Identify which cell holds the provided text, then report its (X, Y) central coordinate. 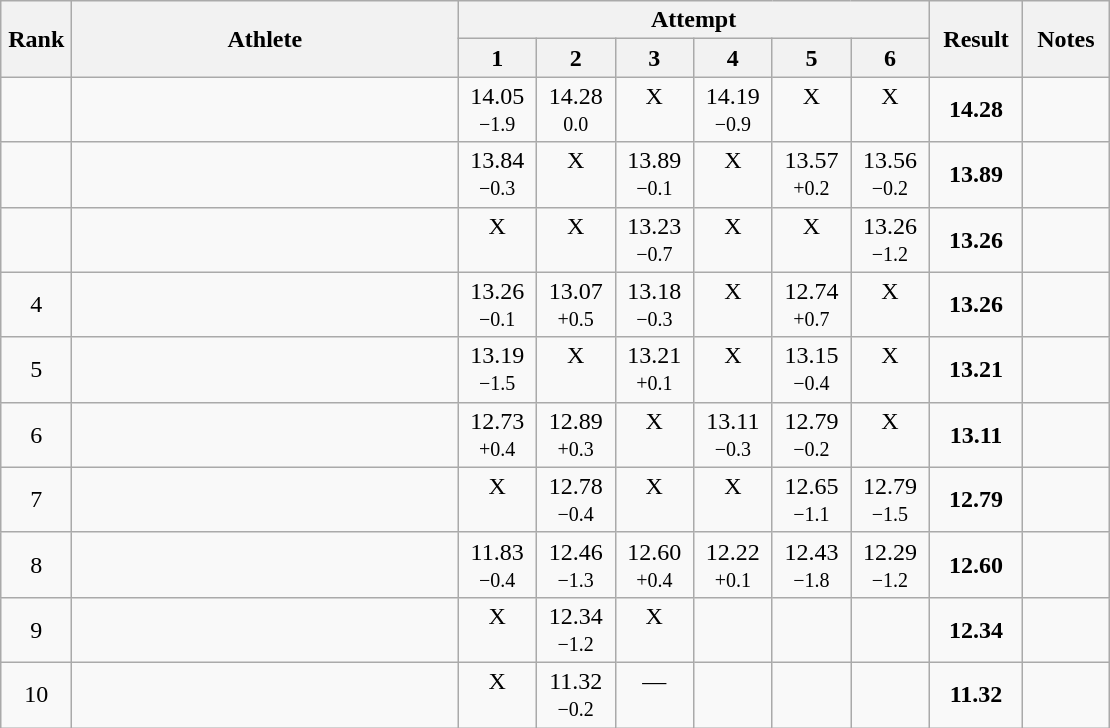
3 (654, 58)
13.11−0.3 (734, 434)
1 (498, 58)
Athlete (265, 39)
13.26−0.1 (498, 304)
14.19−0.9 (734, 110)
13.07+0.5 (576, 304)
2 (576, 58)
8 (36, 564)
14.05−1.9 (498, 110)
12.34 (976, 630)
13.26−1.2 (890, 240)
13.21 (976, 370)
10 (36, 694)
Attempt (694, 20)
12.29−1.2 (890, 564)
13.18−0.3 (654, 304)
9 (36, 630)
12.43−1.8 (812, 564)
12.46−1.3 (576, 564)
— (654, 694)
12.89+0.3 (576, 434)
13.57+0.2 (812, 174)
12.22+0.1 (734, 564)
12.65−1.1 (812, 500)
11.83−0.4 (498, 564)
12.34−1.2 (576, 630)
12.60+0.4 (654, 564)
13.89 (976, 174)
12.78−0.4 (576, 500)
13.56−0.2 (890, 174)
13.15−0.4 (812, 370)
13.89−0.1 (654, 174)
12.79 (976, 500)
12.60 (976, 564)
13.21+0.1 (654, 370)
Rank (36, 39)
11.32−0.2 (576, 694)
12.79−0.2 (812, 434)
12.79−1.5 (890, 500)
13.19−1.5 (498, 370)
11.32 (976, 694)
14.28 (976, 110)
13.23−0.7 (654, 240)
13.11 (976, 434)
Notes (1066, 39)
7 (36, 500)
12.73+0.4 (498, 434)
Result (976, 39)
13.84−0.3 (498, 174)
12.74+0.7 (812, 304)
14.280.0 (576, 110)
